Determine the (X, Y) coordinate at the center of the cell enclosing the given text.  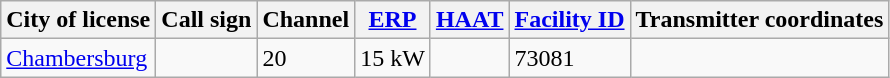
15 kW (393, 58)
73081 (570, 58)
HAAT (470, 20)
Call sign (206, 20)
Channel (306, 20)
City of license (78, 20)
Facility ID (570, 20)
Transmitter coordinates (760, 20)
Chambersburg (78, 58)
ERP (393, 20)
20 (306, 58)
